Locate the cell with the specified text and output its [X, Y] center coordinate. 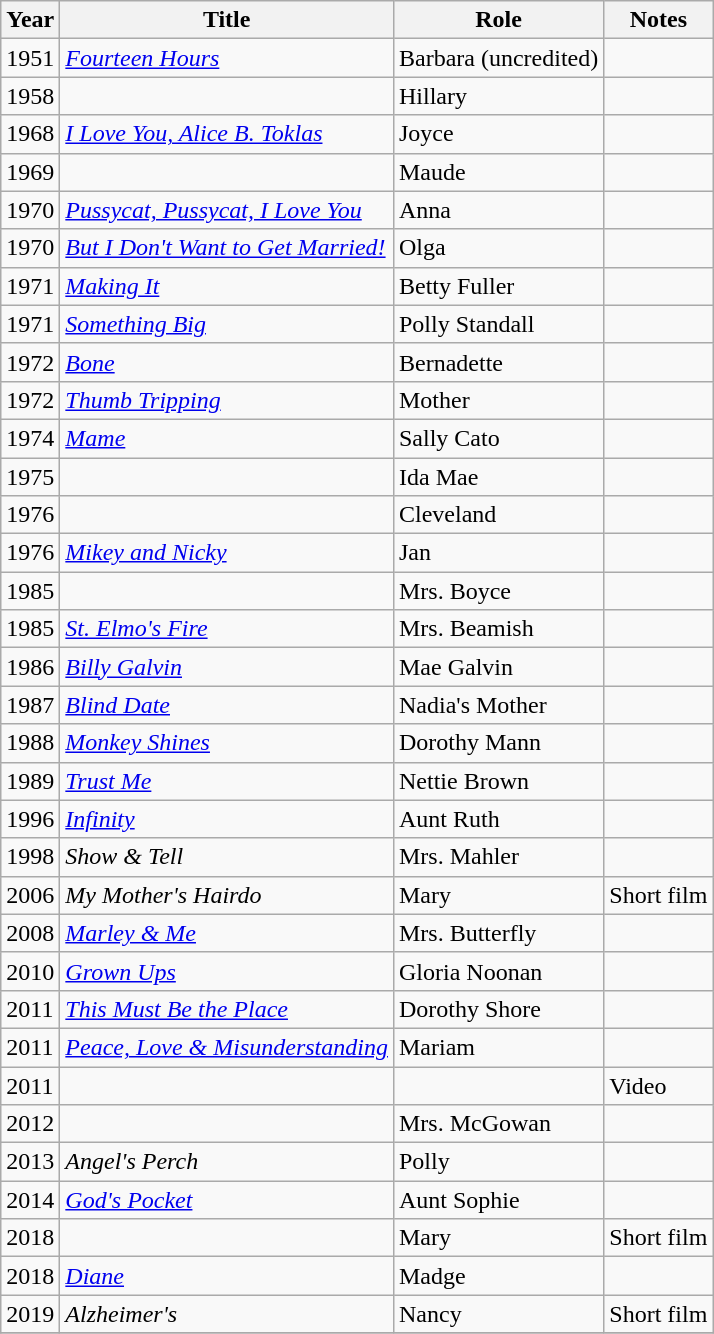
Notes [658, 20]
Bone [227, 362]
Mikey and Nicky [227, 553]
Joyce [498, 134]
Making It [227, 286]
Blind Date [227, 705]
Nancy [498, 1314]
Mrs. Mahler [498, 857]
Angel's Perch [227, 1162]
Show & Tell [227, 857]
Barbara (uncredited) [498, 58]
Mrs. McGowan [498, 1124]
2006 [30, 895]
Dorothy Shore [498, 1009]
Betty Fuller [498, 286]
Billy Galvin [227, 667]
Something Big [227, 324]
Mrs. Beamish [498, 629]
I Love You, Alice B. Toklas [227, 134]
Fourteen Hours [227, 58]
Gloria Noonan [498, 971]
Alzheimer's [227, 1314]
Polly [498, 1162]
Polly Standall [498, 324]
Mae Galvin [498, 667]
Hillary [498, 96]
2010 [30, 971]
1975 [30, 477]
My Mother's Hairdo [227, 895]
1968 [30, 134]
1986 [30, 667]
Dorothy Mann [498, 743]
1988 [30, 743]
Cleveland [498, 515]
1987 [30, 705]
Video [658, 1085]
Marley & Me [227, 933]
St. Elmo's Fire [227, 629]
Mother [498, 400]
Pussycat, Pussycat, I Love You [227, 210]
Olga [498, 248]
Monkey Shines [227, 743]
Sally Cato [498, 438]
God's Pocket [227, 1200]
Role [498, 20]
Madge [498, 1276]
1998 [30, 857]
But I Don't Want to Get Married! [227, 248]
This Must Be the Place [227, 1009]
Year [30, 20]
Title [227, 20]
Anna [498, 210]
Bernadette [498, 362]
2013 [30, 1162]
Maude [498, 172]
Thumb Tripping [227, 400]
1951 [30, 58]
Mrs. Boyce [498, 591]
Nettie Brown [498, 781]
1996 [30, 819]
2012 [30, 1124]
Mrs. Butterfly [498, 933]
1974 [30, 438]
2019 [30, 1314]
Peace, Love & Misunderstanding [227, 1047]
1969 [30, 172]
2008 [30, 933]
1958 [30, 96]
Trust Me [227, 781]
Ida Mae [498, 477]
1989 [30, 781]
Grown Ups [227, 971]
Infinity [227, 819]
Jan [498, 553]
Nadia's Mother [498, 705]
Diane [227, 1276]
2014 [30, 1200]
Mame [227, 438]
Aunt Ruth [498, 819]
Aunt Sophie [498, 1200]
Mariam [498, 1047]
